Return the [x, y] coordinate for the center point of the cell that contains the specified text.  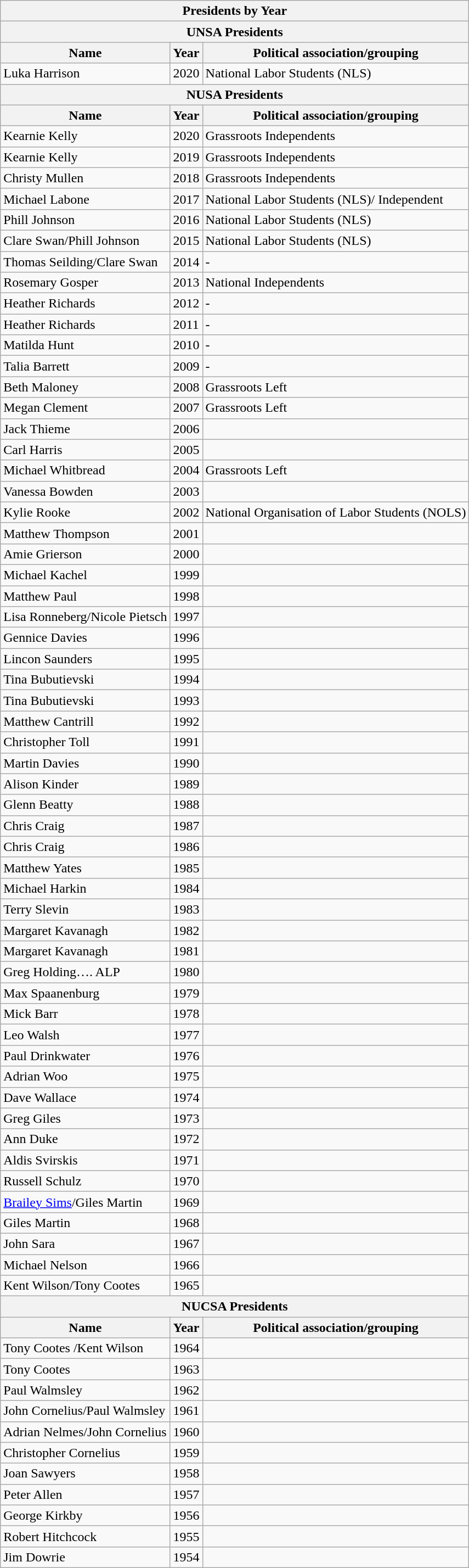
2012 [187, 304]
1969 [187, 1202]
Jack Thieme [86, 429]
1970 [187, 1181]
Michael Harkin [86, 888]
1958 [187, 1474]
Adrian Woo [86, 1077]
1956 [187, 1515]
UNSA Presidents [235, 32]
National Labor Students (NLS)/ Independent [336, 199]
2010 [187, 345]
1964 [187, 1348]
2004 [187, 471]
Terry Slevin [86, 909]
2015 [187, 240]
Max Spaanenburg [86, 993]
2001 [187, 533]
2008 [187, 387]
1959 [187, 1453]
1996 [187, 638]
1986 [187, 847]
Matthew Cantrill [86, 721]
1954 [187, 1557]
National Independents [336, 283]
Lisa Ronneberg/Nicole Pietsch [86, 617]
NUCSA Presidents [235, 1307]
2007 [187, 408]
2009 [187, 366]
1957 [187, 1494]
Giles Martin [86, 1223]
1961 [187, 1411]
Christy Mullen [86, 178]
1960 [187, 1432]
Matthew Yates [86, 867]
1980 [187, 972]
2005 [187, 450]
1978 [187, 1014]
John Sara [86, 1244]
1976 [187, 1056]
1988 [187, 805]
2002 [187, 512]
Beth Maloney [86, 387]
2016 [187, 220]
Ann Duke [86, 1139]
2017 [187, 199]
NUSA Presidents [235, 94]
1997 [187, 617]
1962 [187, 1390]
Michael Kachel [86, 575]
Christopher Toll [86, 742]
2003 [187, 491]
Vanessa Bowden [86, 491]
1955 [187, 1536]
Robert Hitchcock [86, 1536]
Gennice Davies [86, 638]
Amie Grierson [86, 554]
Greg Holding…. ALP [86, 972]
Matthew Paul [86, 596]
Presidents by Year [235, 11]
Clare Swan/Phill Johnson [86, 240]
1993 [187, 701]
Aldis Svirskis [86, 1160]
1982 [187, 931]
1977 [187, 1035]
Tony Cootes /Kent Wilson [86, 1348]
Matthew Thompson [86, 533]
Paul Walmsley [86, 1390]
1971 [187, 1160]
Michael Whitbread [86, 471]
1979 [187, 993]
Russell Schulz [86, 1181]
1963 [187, 1369]
1967 [187, 1244]
1984 [187, 888]
1998 [187, 596]
1990 [187, 763]
Leo Walsh [86, 1035]
Brailey Sims/Giles Martin [86, 1202]
Matilda Hunt [86, 345]
2018 [187, 178]
Dave Wallace [86, 1097]
Michael Labone [86, 199]
2014 [187, 262]
1985 [187, 867]
1999 [187, 575]
John Cornelius/Paul Walmsley [86, 1411]
Tony Cootes [86, 1369]
1995 [187, 659]
1989 [187, 784]
1974 [187, 1097]
1983 [187, 909]
1987 [187, 826]
2011 [187, 324]
1991 [187, 742]
1975 [187, 1077]
2006 [187, 429]
1994 [187, 680]
Greg Giles [86, 1118]
Carl Harris [86, 450]
Peter Allen [86, 1494]
Thomas Seilding/Clare Swan [86, 262]
2000 [187, 554]
1972 [187, 1139]
1965 [187, 1286]
Megan Clement [86, 408]
Alison Kinder [86, 784]
Jim Dowrie [86, 1557]
Joan Sawyers [86, 1474]
Christopher Cornelius [86, 1453]
Michael Nelson [86, 1264]
1973 [187, 1118]
Talia Barrett [86, 366]
Martin Davies [86, 763]
George Kirkby [86, 1515]
Kent Wilson/Tony Cootes [86, 1286]
1968 [187, 1223]
Kylie Rooke [86, 512]
Paul Drinkwater [86, 1056]
Glenn Beatty [86, 805]
Rosemary Gosper [86, 283]
Phill Johnson [86, 220]
2013 [187, 283]
2019 [187, 157]
1981 [187, 951]
1966 [187, 1264]
1992 [187, 721]
Luka Harrison [86, 74]
Adrian Nelmes/John Cornelius [86, 1432]
National Organisation of Labor Students (NOLS) [336, 512]
Lincon Saunders [86, 659]
Mick Barr [86, 1014]
